Return [x, y] of the center of cell containing provided text 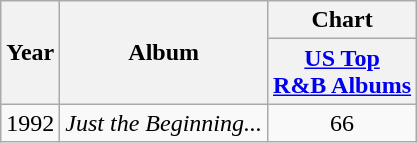
Album [164, 52]
Chart [342, 20]
Just the Beginning... [164, 123]
1992 [30, 123]
US TopR&B Albums [342, 72]
Year [30, 52]
66 [342, 123]
